Detect which cell encompasses the target text, then output its (x, y) center coordinate. 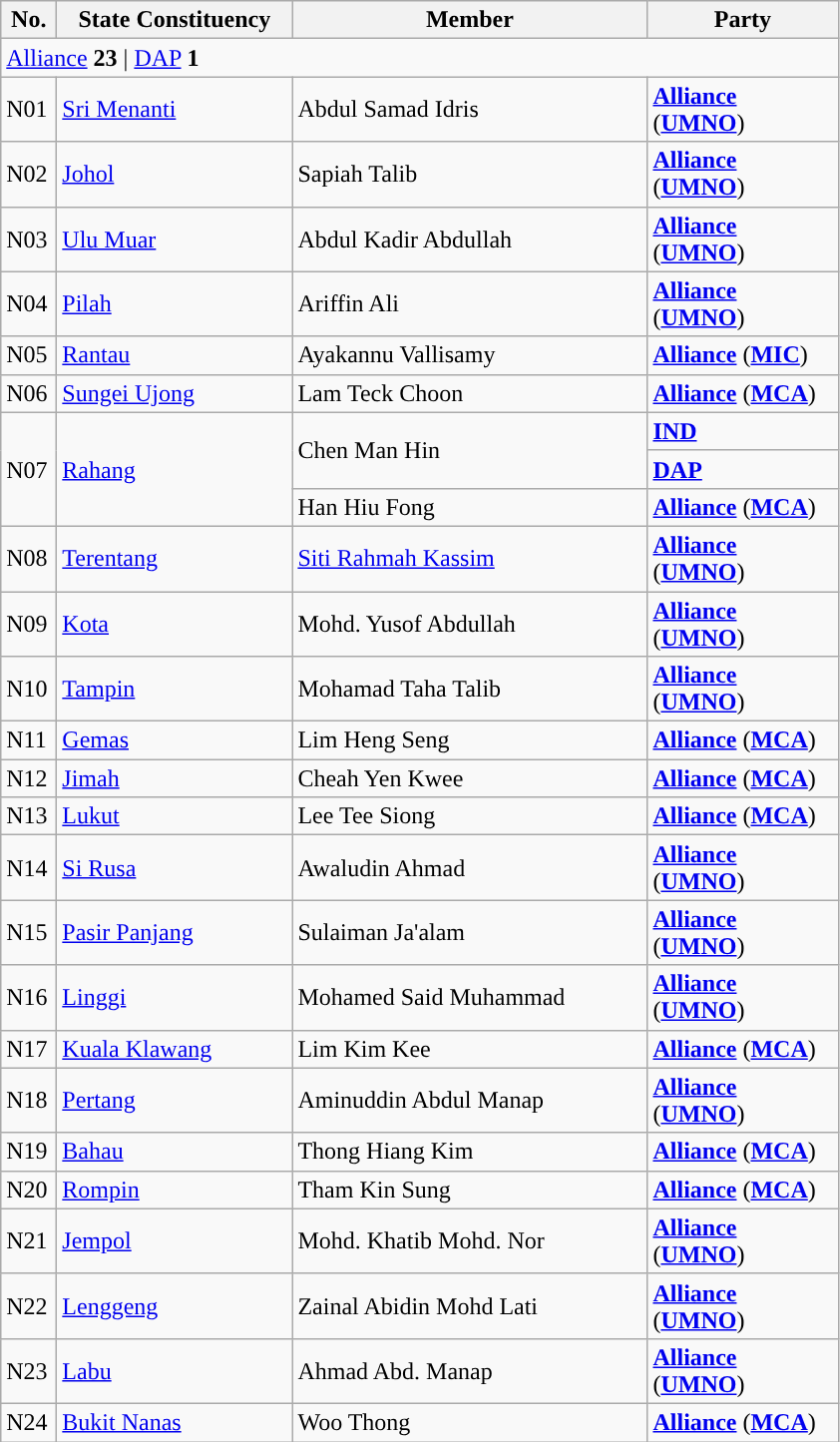
Kota (175, 623)
Kuala Klawang (175, 1049)
Gemas (175, 740)
N18 (29, 1100)
N10 (29, 689)
Labu (175, 1371)
Siti Rahmah Kassim (470, 559)
Mohd. Yusof Abdullah (470, 623)
State Constituency (175, 20)
N12 (29, 778)
N01 (29, 110)
Ulu Muar (175, 240)
Bahau (175, 1152)
DAP (742, 469)
N06 (29, 393)
N23 (29, 1371)
N16 (29, 998)
IND (742, 431)
N24 (29, 1422)
Ahmad Abd. Manap (470, 1371)
Pasir Panjang (175, 932)
Pertang (175, 1100)
N03 (29, 240)
Lim Kim Kee (470, 1049)
Ayakannu Vallisamy (470, 355)
N09 (29, 623)
N04 (29, 303)
Chen Man Hin (470, 450)
N14 (29, 868)
Alliance (MIC) (742, 355)
Rompin (175, 1190)
Sulaiman Ja'alam (470, 932)
Mohamad Taha Talib (470, 689)
Sapiah Talib (470, 174)
Johol (175, 174)
Linggi (175, 998)
Tampin (175, 689)
Alliance 23 | DAP 1 (419, 58)
N17 (29, 1049)
N02 (29, 174)
Woo Thong (470, 1422)
Han Hiu Fong (470, 507)
Mohamed Said Muhammad (470, 998)
Lenggeng (175, 1305)
N20 (29, 1190)
Pilah (175, 303)
Sri Menanti (175, 110)
Abdul Kadir Abdullah (470, 240)
Jimah (175, 778)
Thong Hiang Kim (470, 1152)
N05 (29, 355)
Rahang (175, 469)
Jempol (175, 1241)
No. (29, 20)
Awaludin Ahmad (470, 868)
N22 (29, 1305)
N15 (29, 932)
N13 (29, 816)
Ariffin Ali (470, 303)
N19 (29, 1152)
N21 (29, 1241)
Rantau (175, 355)
N11 (29, 740)
Zainal Abidin Mohd Lati (470, 1305)
Aminuddin Abdul Manap (470, 1100)
Abdul Samad Idris (470, 110)
Bukit Nanas (175, 1422)
Cheah Yen Kwee (470, 778)
Mohd. Khatib Mohd. Nor (470, 1241)
Lim Heng Seng (470, 740)
Terentang (175, 559)
Sungei Ujong (175, 393)
Party (742, 20)
N08 (29, 559)
Lam Teck Choon (470, 393)
Lee Tee Siong (470, 816)
N07 (29, 469)
Tham Kin Sung (470, 1190)
Si Rusa (175, 868)
Lukut (175, 816)
Member (470, 20)
